For the text-containing cell, return its midpoint in (X, Y) coordinate format. 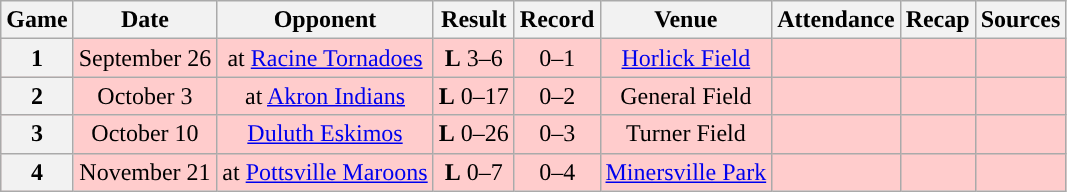
November 21 (145, 172)
Record (557, 20)
September 26 (145, 58)
Recap (938, 20)
October 10 (145, 134)
Minersville Park (686, 172)
L 3–6 (474, 58)
Result (474, 20)
at Racine Tornadoes (325, 58)
Opponent (325, 20)
Turner Field (686, 134)
Date (145, 20)
at Akron Indians (325, 96)
Duluth Eskimos (325, 134)
Sources (1020, 20)
L 0–7 (474, 172)
0–4 (557, 172)
0–2 (557, 96)
1 (37, 58)
0–3 (557, 134)
Attendance (836, 20)
Game (37, 20)
2 (37, 96)
3 (37, 134)
October 3 (145, 96)
Horlick Field (686, 58)
General Field (686, 96)
at Pottsville Maroons (325, 172)
Venue (686, 20)
L 0–26 (474, 134)
4 (37, 172)
0–1 (557, 58)
L 0–17 (474, 96)
